Scan for the cell matching the given text and deliver its [x, y] coordinate at center. 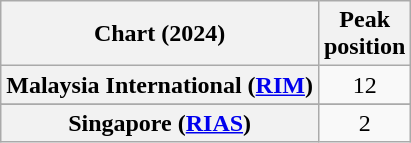
2 [364, 123]
Singapore (RIAS) [160, 123]
12 [364, 85]
Chart (2024) [160, 34]
Peakposition [364, 34]
Malaysia International (RIM) [160, 85]
